Detect which cell encompasses the target text, then output its [X, Y] center coordinate. 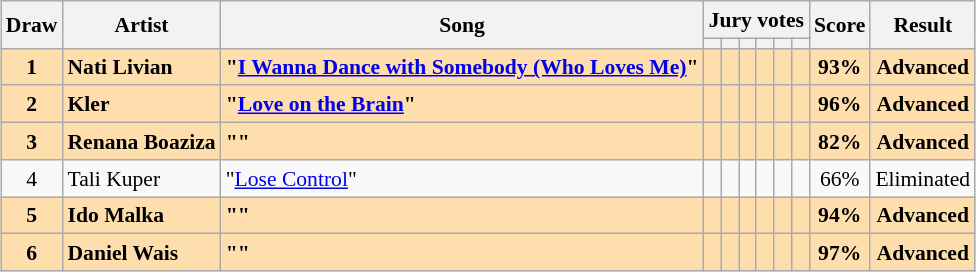
6 [32, 252]
Tali Kuper [141, 178]
Daniel Wais [141, 252]
Eliminated [922, 178]
"Lose Control" [462, 178]
Kler [141, 104]
Artist [141, 24]
82% [840, 142]
Jury votes [756, 20]
Song [462, 24]
93% [840, 66]
Result [922, 24]
3 [32, 142]
Ido Malka [141, 216]
"I Wanna Dance with Somebody (Who Loves Me)" [462, 66]
Nati Livian [141, 66]
4 [32, 178]
94% [840, 216]
Score [840, 24]
Draw [32, 24]
96% [840, 104]
97% [840, 252]
1 [32, 66]
"Love on the Brain" [462, 104]
2 [32, 104]
66% [840, 178]
5 [32, 216]
Renana Boaziza [141, 142]
